For the text-containing cell, return its midpoint in (X, Y) coordinate format. 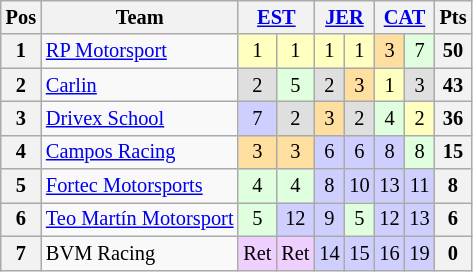
Carlin (140, 85)
RP Motorsport (140, 51)
14 (329, 253)
50 (454, 51)
EST (276, 17)
Team (140, 17)
BVM Racing (140, 253)
Pos (21, 17)
0 (454, 253)
Drivex School (140, 118)
Teo Martín Motorsport (140, 219)
10 (359, 186)
43 (454, 85)
9 (329, 219)
11 (420, 186)
Pts (454, 17)
16 (389, 253)
19 (420, 253)
Fortec Motorsports (140, 186)
36 (454, 118)
CAT (404, 17)
JER (344, 17)
Campos Racing (140, 152)
